Provide the [x, y] coordinate of the cell's center where the given text is located.  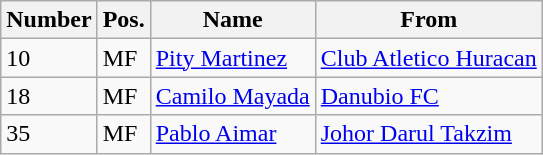
Number [49, 20]
Pablo Aimar [232, 134]
Name [232, 20]
Pos. [124, 20]
From [428, 20]
Camilo Mayada [232, 96]
Johor Darul Takzim [428, 134]
Danubio FC [428, 96]
Pity Martinez [232, 58]
10 [49, 58]
35 [49, 134]
Club Atletico Huracan [428, 58]
18 [49, 96]
